Find where the given text appears and provide that cell's center as [x, y] coordinate. 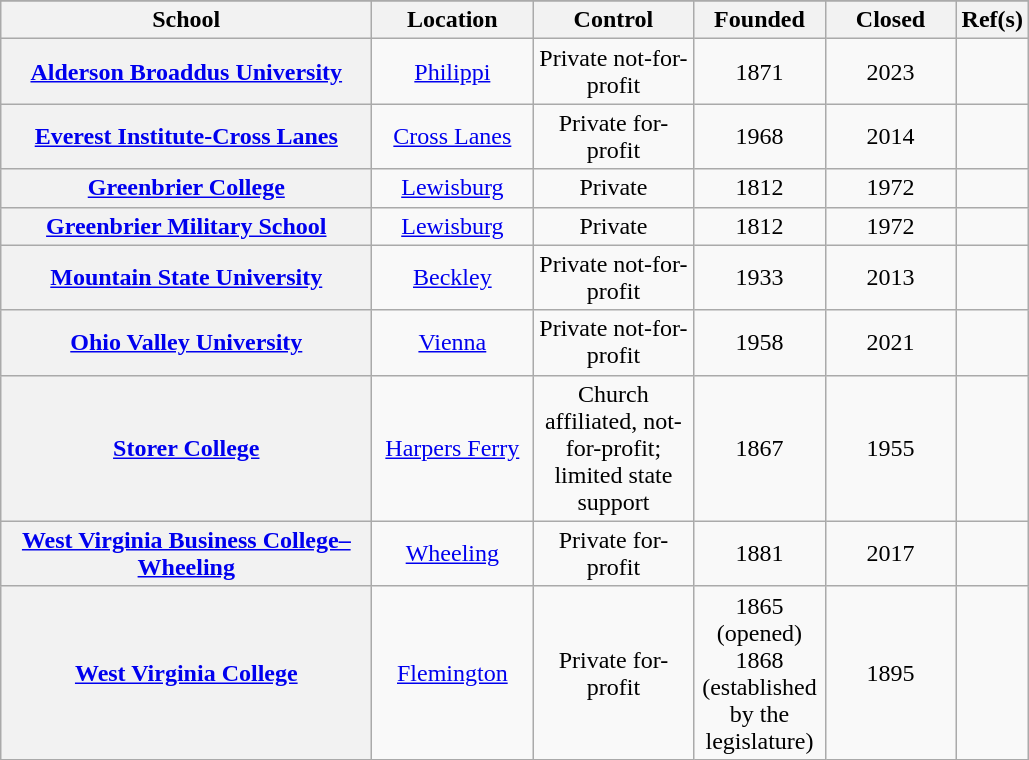
2014 [890, 136]
Mountain State University [186, 278]
2017 [890, 554]
Church affiliated, not-for-profit; limited state support [614, 448]
1871 [760, 72]
2021 [890, 342]
1867 [760, 448]
1933 [760, 278]
Founded [760, 20]
Vienna [452, 342]
West Virginia College [186, 672]
Harpers Ferry [452, 448]
Location [452, 20]
Ohio Valley University [186, 342]
1895 [890, 672]
1958 [760, 342]
Flemington [452, 672]
Cross Lanes [452, 136]
Wheeling [452, 554]
School [186, 20]
2023 [890, 72]
Greenbrier Military School [186, 226]
Beckley [452, 278]
1955 [890, 448]
1865 (opened)1868 (established by the legislature) [760, 672]
West Virginia Business College–Wheeling [186, 554]
Storer College [186, 448]
Greenbrier College [186, 188]
Ref(s) [992, 20]
1881 [760, 554]
2013 [890, 278]
Closed [890, 20]
1968 [760, 136]
Alderson Broaddus University [186, 72]
Everest Institute-Cross Lanes [186, 136]
Control [614, 20]
Philippi [452, 72]
